Provide the [X, Y] coordinate of the cell's center where the given text is located.  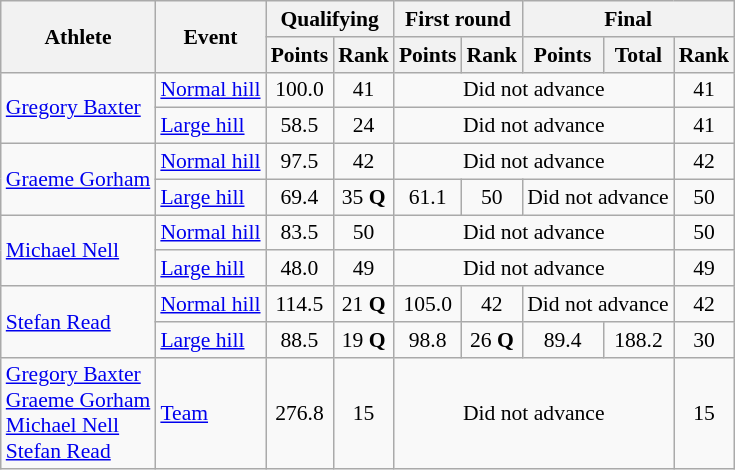
30 [704, 340]
Final [628, 19]
Team [210, 413]
Event [210, 36]
97.5 [300, 162]
Michael Nell [78, 250]
88.5 [300, 340]
188.2 [638, 340]
58.5 [300, 126]
48.0 [300, 269]
Graeme Gorham [78, 180]
105.0 [428, 304]
Gregory BaxterGraeme GorhamMichael NellStefan Read [78, 413]
Athlete [78, 36]
Gregory Baxter [78, 108]
69.4 [300, 197]
276.8 [300, 413]
100.0 [300, 90]
83.5 [300, 233]
26 Q [492, 340]
24 [364, 126]
98.8 [428, 340]
Stefan Read [78, 322]
114.5 [300, 304]
First round [458, 19]
35 Q [364, 197]
19 Q [364, 340]
Total [638, 55]
21 Q [364, 304]
89.4 [562, 340]
61.1 [428, 197]
Qualifying [330, 19]
